For the text-containing cell, return its midpoint in (X, Y) coordinate format. 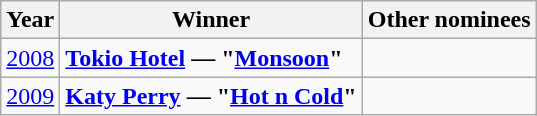
Winner (211, 20)
Katy Perry — "Hot n Cold" (211, 96)
2009 (30, 96)
Other nominees (449, 20)
Tokio Hotel — "Monsoon" (211, 58)
Year (30, 20)
2008 (30, 58)
